Extract the [x, y] coordinate from the center of the cell holding the provided text.  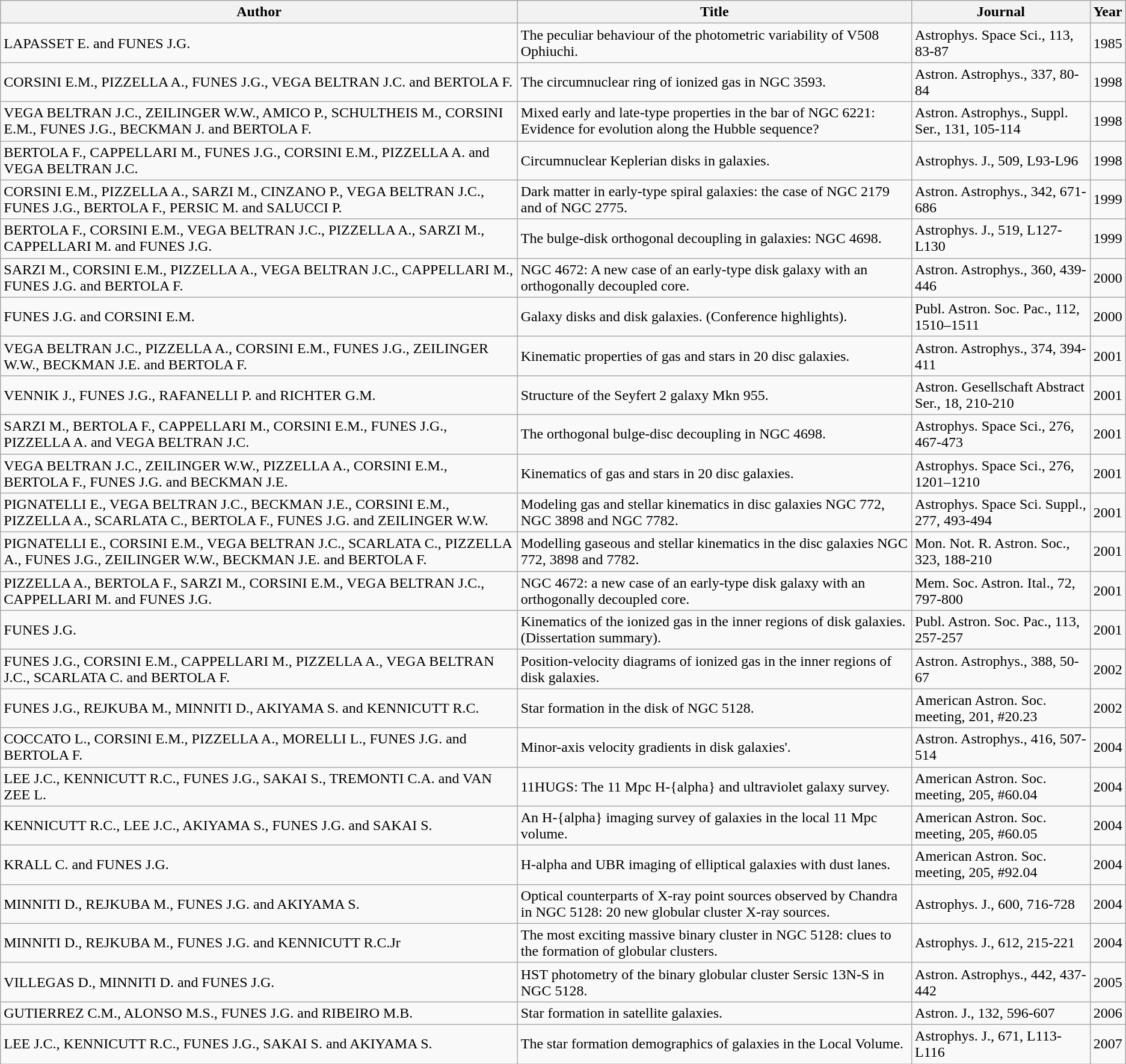
An H-{alpha} imaging survey of galaxies in the local 11 Mpc volume. [715, 825]
Publ. Astron. Soc. Pac., 113, 257-257 [1001, 630]
Position-velocity diagrams of ionized gas in the inner regions of disk galaxies. [715, 669]
BERTOLA F., CAPPELLARI M., FUNES J.G., CORSINI E.M., PIZZELLA A. and VEGA BELTRAN J.C. [259, 160]
NGC 4672: A new case of an early-type disk galaxy with an orthogonally decoupled core. [715, 278]
Minor-axis velocity gradients in disk galaxies'. [715, 747]
VEGA BELTRAN J.C., PIZZELLA A., CORSINI E.M., FUNES J.G., ZEILINGER W.W., BECKMAN J.E. and BERTOLA F. [259, 356]
Astrophys. Space Sci., 276, 467-473 [1001, 434]
Astron. Astrophys., 360, 439-446 [1001, 278]
VEGA BELTRAN J.C., ZEILINGER W.W., AMICO P., SCHULTHEIS M., CORSINI E.M., FUNES J.G., BECKMAN J. and BERTOLA F. [259, 121]
Publ. Astron. Soc. Pac., 112, 1510–1511 [1001, 316]
The bulge-disk orthogonal decoupling in galaxies: NGC 4698. [715, 238]
SARZI M., CORSINI E.M., PIZZELLA A., VEGA BELTRAN J.C., CAPPELLARI M., FUNES J.G. and BERTOLA F. [259, 278]
Astrophys. J., 519, L127-L130 [1001, 238]
Astrophys. Space Sci. Suppl., 277, 493-494 [1001, 512]
FUNES J.G., REJKUBA M., MINNITI D., AKIYAMA S. and KENNICUTT R.C. [259, 709]
Astrophys. J., 600, 716-728 [1001, 903]
Dark matter in early-type spiral galaxies: the case of NGC 2179 and of NGC 2775. [715, 200]
American Astron. Soc. meeting, 205, #60.04 [1001, 787]
PIGNATELLI E., VEGA BELTRAN J.C., BECKMAN J.E., CORSINI E.M., PIZZELLA A., SCARLATA C., BERTOLA F., FUNES J.G. and ZEILINGER W.W. [259, 512]
CORSINI E.M., PIZZELLA A., FUNES J.G., VEGA BELTRAN J.C. and BERTOLA F. [259, 82]
Star formation in satellite galaxies. [715, 1013]
LEE J.C., KENNICUTT R.C., FUNES J.G., SAKAI S. and AKIYAMA S. [259, 1044]
The orthogonal bulge-disc decoupling in NGC 4698. [715, 434]
Astrophys. J., 612, 215-221 [1001, 943]
Author [259, 12]
FUNES J.G., CORSINI E.M., CAPPELLARI M., PIZZELLA A., VEGA BELTRAN J.C., SCARLATA C. and BERTOLA F. [259, 669]
KRALL C. and FUNES J.G. [259, 865]
Astrophys. J., 509, L93-L96 [1001, 160]
Structure of the Seyfert 2 galaxy Mkn 955. [715, 395]
American Astron. Soc. meeting, 205, #92.04 [1001, 865]
LAPASSET E. and FUNES J.G. [259, 43]
The peculiar behaviour of the photometric variability of V508 Ophiuchi. [715, 43]
American Astron. Soc. meeting, 201, #20.23 [1001, 709]
CORSINI E.M., PIZZELLA A., SARZI M., CINZANO P., VEGA BELTRAN J.C., FUNES J.G., BERTOLA F., PERSIC M. and SALUCCI P. [259, 200]
Astron. Astrophys., 416, 507-514 [1001, 747]
1985 [1108, 43]
H-alpha and UBR imaging of elliptical galaxies with dust lanes. [715, 865]
PIZZELLA A., BERTOLA F., SARZI M., CORSINI E.M., VEGA BELTRAN J.C., CAPPELLARI M. and FUNES J.G. [259, 591]
Astrophys. Space Sci., 276, 1201–1210 [1001, 473]
HST photometry of the binary globular cluster Sersic 13N-S in NGC 5128. [715, 982]
Astron. Astrophys., 374, 394-411 [1001, 356]
MINNITI D., REJKUBA M., FUNES J.G. and AKIYAMA S. [259, 903]
The star formation demographics of galaxies in the Local Volume. [715, 1044]
GUTIERREZ C.M., ALONSO M.S., FUNES J.G. and RIBEIRO M.B. [259, 1013]
Kinematics of gas and stars in 20 disc galaxies. [715, 473]
Astron. Astrophys., 337, 80-84 [1001, 82]
2005 [1108, 982]
Star formation in the disk of NGC 5128. [715, 709]
Astron. Astrophys., Suppl. Ser., 131, 105-114 [1001, 121]
2007 [1108, 1044]
MINNITI D., REJKUBA M., FUNES J.G. and KENNICUTT R.C.Jr [259, 943]
Astron. Astrophys., 388, 50-67 [1001, 669]
Mem. Soc. Astron. Ital., 72, 797-800 [1001, 591]
NGC 4672: a new case of an early-type disk galaxy with an orthogonally decoupled core. [715, 591]
VEGA BELTRAN J.C., ZEILINGER W.W., PIZZELLA A., CORSINI E.M., BERTOLA F., FUNES J.G. and BECKMAN J.E. [259, 473]
Astron. Gesellschaft Abstract Ser., 18, 210-210 [1001, 395]
COCCATO L., CORSINI E.M., PIZZELLA A., MORELLI L., FUNES J.G. and BERTOLA F. [259, 747]
Astron. Astrophys., 342, 671-686 [1001, 200]
Circumnuclear Keplerian disks in galaxies. [715, 160]
Journal [1001, 12]
Modeling gas and stellar kinematics in disc galaxies NGC 772, NGC 3898 and NGC 7782. [715, 512]
SARZI M., BERTOLA F., CAPPELLARI M., CORSINI E.M., FUNES J.G., PIZZELLA A. and VEGA BELTRAN J.C. [259, 434]
Title [715, 12]
Modelling gaseous and stellar kinematics in the disc galaxies NGC 772, 3898 and 7782. [715, 552]
Astron. J., 132, 596-607 [1001, 1013]
FUNES J.G. [259, 630]
Astrophys. J., 671, L113-L116 [1001, 1044]
Mon. Not. R. Astron. Soc., 323, 188-210 [1001, 552]
Mixed early and late-type properties in the bar of NGC 6221: Evidence for evolution along the Hubble sequence? [715, 121]
VENNIK J., FUNES J.G., RAFANELLI P. and RICHTER G.M. [259, 395]
11HUGS: The 11 Mpc H-{alpha} and ultraviolet galaxy survey. [715, 787]
KENNICUTT R.C., LEE J.C., AKIYAMA S., FUNES J.G. and SAKAI S. [259, 825]
LEE J.C., KENNICUTT R.C., FUNES J.G., SAKAI S., TREMONTI C.A. and VAN ZEE L. [259, 787]
Kinematic properties of gas and stars in 20 disc galaxies. [715, 356]
Astrophys. Space Sci., 113, 83-87 [1001, 43]
Year [1108, 12]
American Astron. Soc. meeting, 205, #60.05 [1001, 825]
VILLEGAS D., MINNITI D. and FUNES J.G. [259, 982]
PIGNATELLI E., CORSINI E.M., VEGA BELTRAN J.C., SCARLATA C., PIZZELLA A., FUNES J.G., ZEILINGER W.W., BECKMAN J.E. and BERTOLA F. [259, 552]
Galaxy disks and disk galaxies. (Conference highlights). [715, 316]
Kinematics of the ionized gas in the inner regions of disk galaxies. (Dissertation summary). [715, 630]
The most exciting massive binary cluster in NGC 5128: clues to the formation of globular clusters. [715, 943]
BERTOLA F., CORSINI E.M., VEGA BELTRAN J.C., PIZZELLA A., SARZI M., CAPPELLARI M. and FUNES J.G. [259, 238]
Optical counterparts of X-ray point sources observed by Chandra in NGC 5128: 20 new globular cluster X-ray sources. [715, 903]
2006 [1108, 1013]
Astron. Astrophys., 442, 437-442 [1001, 982]
FUNES J.G. and CORSINI E.M. [259, 316]
The circumnuclear ring of ionized gas in NGC 3593. [715, 82]
